Identify which cell holds the provided text, then report its (X, Y) central coordinate. 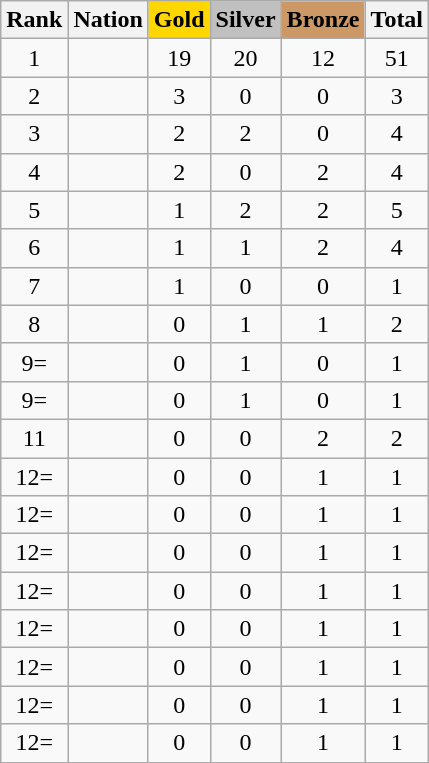
12 (323, 58)
7 (34, 286)
Total (397, 20)
Silver (246, 20)
19 (179, 58)
8 (34, 324)
11 (34, 438)
Rank (34, 20)
51 (397, 58)
20 (246, 58)
Nation (108, 20)
Gold (179, 20)
Bronze (323, 20)
6 (34, 248)
